Return (X, Y) of the center of cell containing provided text 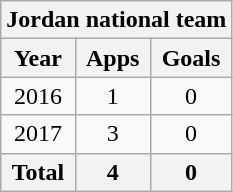
3 (112, 134)
1 (112, 96)
Year (38, 58)
2017 (38, 134)
Apps (112, 58)
Goals (191, 58)
Total (38, 172)
Jordan national team (116, 20)
4 (112, 172)
2016 (38, 96)
